Locate the cell with the specified text and output its (x, y) center coordinate. 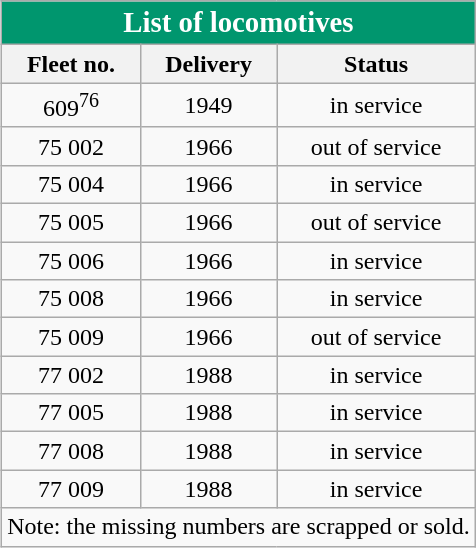
Note: the missing numbers are scrapped or sold. (239, 527)
77 008 (72, 451)
75 002 (72, 146)
75 005 (72, 223)
75 004 (72, 184)
77 009 (72, 489)
Fleet no. (72, 64)
Delivery (208, 64)
77 005 (72, 413)
Status (376, 64)
75 006 (72, 261)
75 008 (72, 299)
1949 (208, 106)
77 002 (72, 375)
List of locomotives (239, 23)
75 009 (72, 337)
60976 (72, 106)
